Find where the given text appears and provide that cell's center as (X, Y) coordinate. 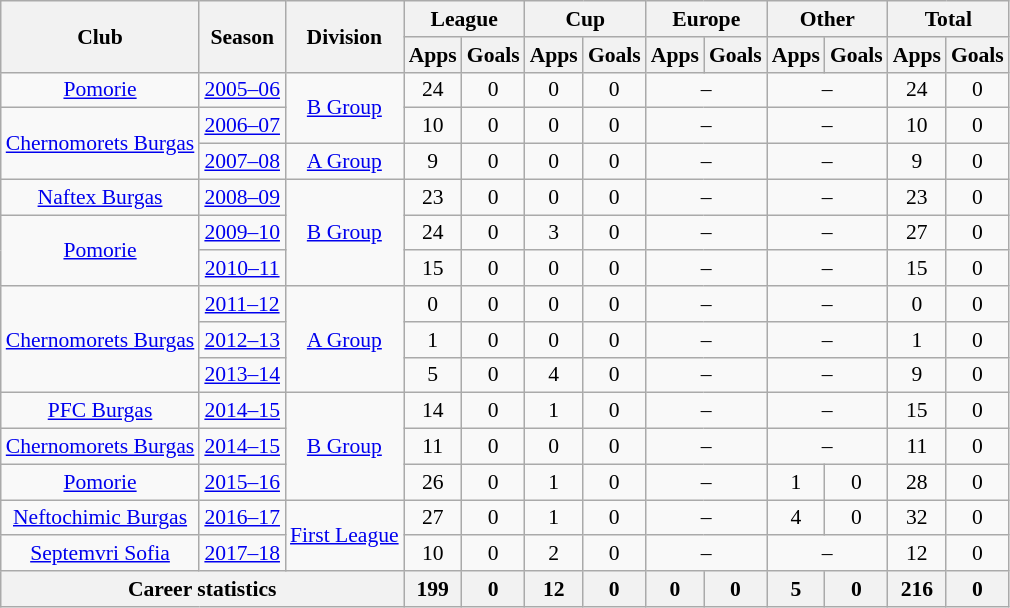
199 (433, 589)
Season (242, 36)
Club (100, 36)
2 (554, 554)
2006–07 (242, 126)
2015–16 (242, 482)
26 (433, 482)
Naftex Burgas (100, 197)
2012–13 (242, 340)
2008–09 (242, 197)
2017–18 (242, 554)
League (464, 19)
2011–12 (242, 304)
2005–06 (242, 90)
2007–08 (242, 162)
2010–11 (242, 269)
PFC Burgas (100, 411)
Cup (586, 19)
28 (917, 482)
Septemvri Sofia (100, 554)
Other (828, 19)
216 (917, 589)
Division (344, 36)
First League (344, 536)
2013–14 (242, 375)
Europe (706, 19)
Neftochimic Burgas (100, 518)
32 (917, 518)
2009–10 (242, 233)
14 (433, 411)
Total (948, 19)
3 (554, 233)
Career statistics (202, 589)
2016–17 (242, 518)
